Output the (x, y) coordinate of the center of the cell containing the given text.  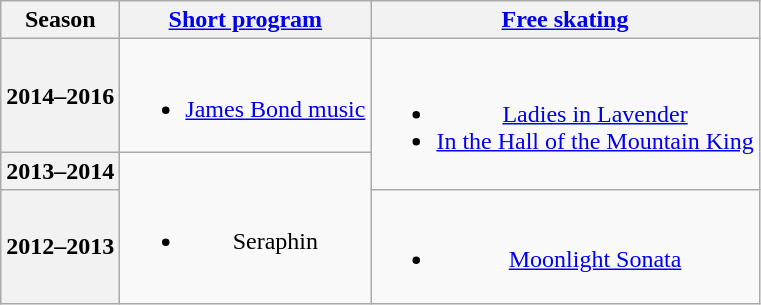
2013–2014 (60, 171)
2014–2016 (60, 96)
Short program (246, 20)
2012–2013 (60, 246)
Free skating (565, 20)
Moonlight Sonata (565, 246)
Ladies in Lavender In the Hall of the Mountain King (565, 114)
Season (60, 20)
Seraphin (246, 228)
James Bond music (246, 96)
